Determine the [X, Y] coordinate at the center of the cell enclosing the given text.  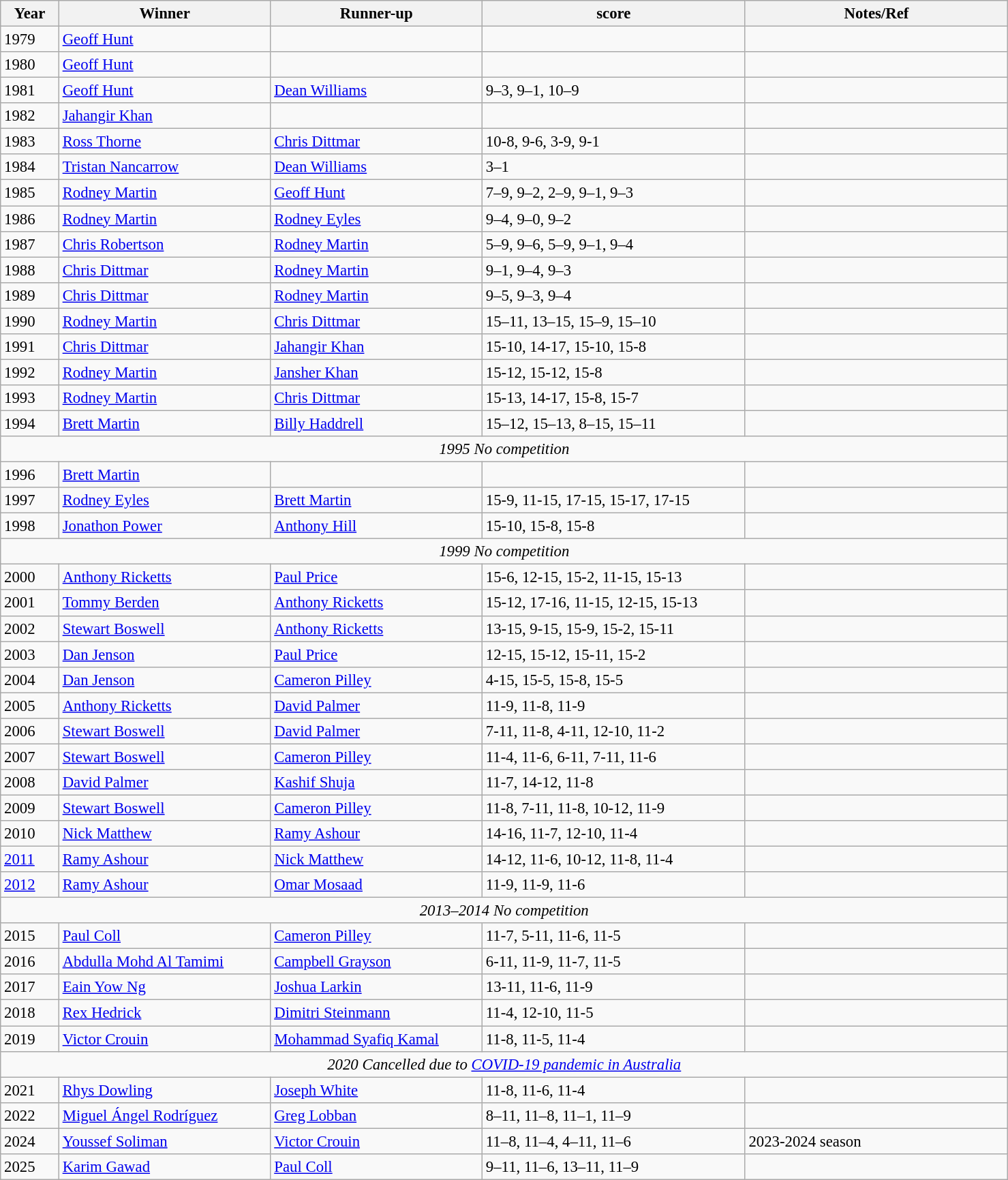
15-12, 17-16, 11-15, 12-15, 15-13 [614, 603]
Eain Yow Ng [165, 988]
2021 [30, 1090]
2010 [30, 834]
8–11, 11–8, 11–1, 11–9 [614, 1115]
12-15, 15-12, 15-11, 15-2 [614, 654]
11-9, 11-9, 11-6 [614, 885]
2012 [30, 885]
11-8, 11-6, 11-4 [614, 1090]
score [614, 14]
Miguel Ángel Rodríguez [165, 1115]
1983 [30, 142]
Rex Hedrick [165, 1013]
Runner-up [376, 14]
Dimitri Steinmann [376, 1013]
6-11, 11-9, 11-7, 11-5 [614, 962]
2007 [30, 757]
2018 [30, 1013]
2015 [30, 936]
1980 [30, 65]
9–5, 9–3, 9–4 [614, 295]
1979 [30, 40]
2009 [30, 808]
Greg Lobban [376, 1115]
9–4, 9–0, 9–2 [614, 219]
1994 [30, 423]
15-10, 14-17, 15-10, 15-8 [614, 347]
2023-2024 season [876, 1141]
1991 [30, 347]
2008 [30, 783]
4-15, 15-5, 15-8, 15-5 [614, 680]
2006 [30, 731]
9–3, 9–1, 10–9 [614, 91]
1997 [30, 500]
15-9, 11-15, 17-15, 15-17, 17-15 [614, 500]
Ross Thorne [165, 142]
Campbell Grayson [376, 962]
11–8, 11–4, 4–11, 11–6 [614, 1141]
2003 [30, 654]
11-4, 11-6, 6-11, 7-11, 11-6 [614, 757]
11-9, 11-8, 11-9 [614, 706]
Jonathon Power [165, 526]
7–9, 9–2, 2–9, 9–1, 9–3 [614, 193]
1988 [30, 270]
2024 [30, 1141]
1999 No competition [504, 551]
1989 [30, 295]
2022 [30, 1115]
2016 [30, 962]
15-10, 15-8, 15-8 [614, 526]
15-12, 15-12, 15-8 [614, 372]
2001 [30, 603]
13-15, 9-15, 15-9, 15-2, 15-11 [614, 629]
Tommy Berden [165, 603]
2019 [30, 1039]
1987 [30, 244]
2013–2014 No competition [504, 911]
Karim Gawad [165, 1167]
1992 [30, 372]
Tristan Nancarrow [165, 167]
1981 [30, 91]
11-7, 5-11, 11-6, 11-5 [614, 936]
2004 [30, 680]
10-8, 9-6, 3-9, 9-1 [614, 142]
Youssef Soliman [165, 1141]
15–11, 13–15, 15–9, 15–10 [614, 321]
2002 [30, 629]
3–1 [614, 167]
1993 [30, 398]
Joshua Larkin [376, 988]
1998 [30, 526]
Joseph White [376, 1090]
11-8, 7-11, 11-8, 10-12, 11-9 [614, 808]
2011 [30, 860]
2005 [30, 706]
11-7, 14-12, 11-8 [614, 783]
15-13, 14-17, 15-8, 15-7 [614, 398]
2020 Cancelled due to COVID-19 pandemic in Australia [504, 1064]
14-12, 11-6, 10-12, 11-8, 11-4 [614, 860]
Notes/Ref [876, 14]
1990 [30, 321]
1986 [30, 219]
2025 [30, 1167]
Abdulla Mohd Al Tamimi [165, 962]
Anthony Hill [376, 526]
Omar Mosaad [376, 885]
15–12, 15–13, 8–15, 15–11 [614, 423]
7-11, 11-8, 4-11, 12-10, 11-2 [614, 731]
13-11, 11-6, 11-9 [614, 988]
1982 [30, 116]
Kashif Shuja [376, 783]
14-16, 11-7, 12-10, 11-4 [614, 834]
Chris Robertson [165, 244]
9–11, 11–6, 13–11, 11–9 [614, 1167]
Rhys Dowling [165, 1090]
11-8, 11-5, 11-4 [614, 1039]
5–9, 9–6, 5–9, 9–1, 9–4 [614, 244]
Mohammad Syafiq Kamal [376, 1039]
2000 [30, 577]
1984 [30, 167]
15-6, 12-15, 15-2, 11-15, 15-13 [614, 577]
1995 No competition [504, 449]
Winner [165, 14]
2017 [30, 988]
9–1, 9–4, 9–3 [614, 270]
11-4, 12-10, 11-5 [614, 1013]
Billy Haddrell [376, 423]
Year [30, 14]
Jansher Khan [376, 372]
1996 [30, 475]
1985 [30, 193]
